Capture the cell that displays the provided text and extract its (x, y) central coordinate. 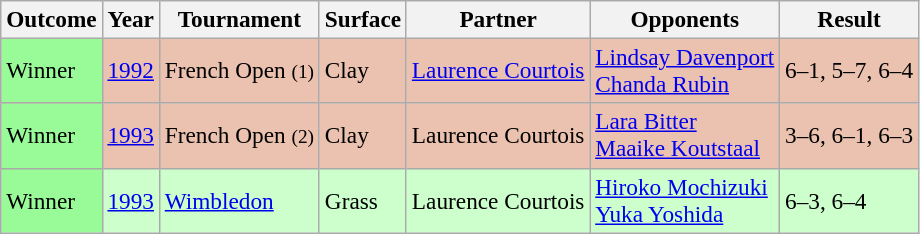
Opponents (685, 19)
Outcome (52, 19)
3–6, 6–1, 6–3 (850, 136)
Partner (498, 19)
Grass (362, 200)
Surface (362, 19)
Hiroko Mochizuki Yuka Yoshida (685, 200)
1992 (130, 70)
Lindsay Davenport Chanda Rubin (685, 70)
Lara Bitter Maaike Koutstaal (685, 136)
6–3, 6–4 (850, 200)
French Open (2) (239, 136)
Wimbledon (239, 200)
Year (130, 19)
6–1, 5–7, 6–4 (850, 70)
Result (850, 19)
Tournament (239, 19)
French Open (1) (239, 70)
